Return the [X, Y] coordinate for the center point of the cell that contains the specified text.  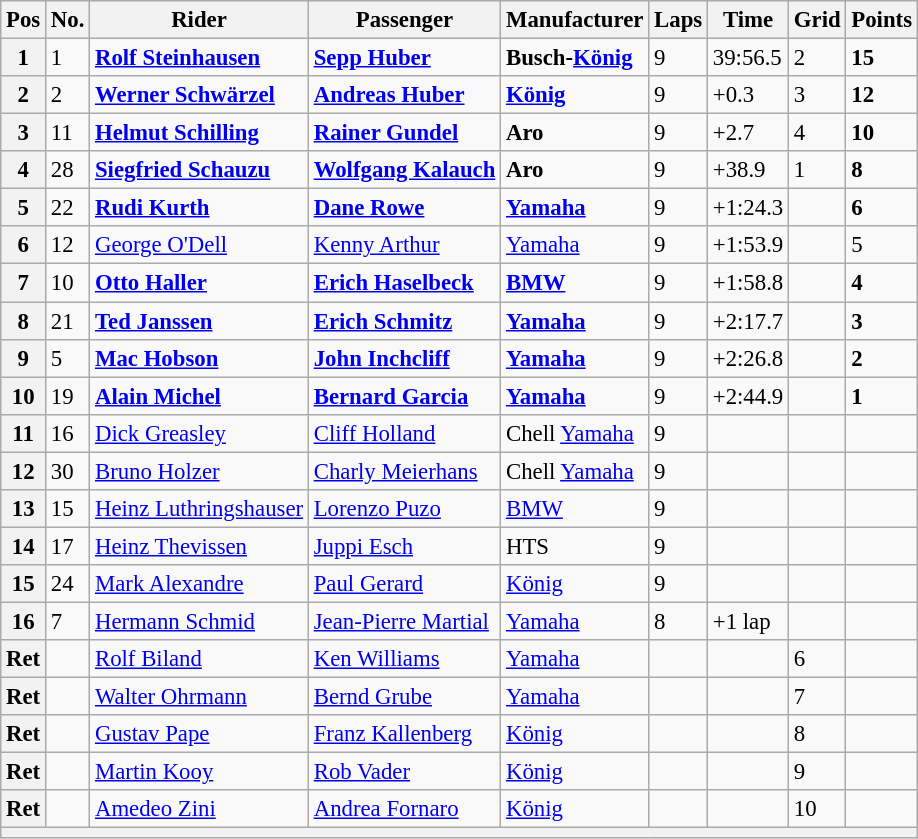
Rolf Biland [200, 659]
Bernd Grube [404, 697]
Cliff Holland [404, 433]
39:56.5 [748, 58]
+2:17.7 [748, 321]
Siegfried Schauzu [200, 170]
Rider [200, 20]
Werner Schwärzel [200, 95]
Heinz Thevissen [200, 546]
Hermann Schmid [200, 621]
+1:58.8 [748, 283]
Andreas Huber [404, 95]
Paul Gerard [404, 584]
Erich Haselbeck [404, 283]
Sepp Huber [404, 58]
Mark Alexandre [200, 584]
No. [68, 20]
Lorenzo Puzo [404, 509]
30 [68, 471]
28 [68, 170]
Wolfgang Kalauch [404, 170]
Rudi Kurth [200, 208]
Andrea Fornaro [404, 809]
24 [68, 584]
Alain Michel [200, 396]
Kenny Arthur [404, 245]
+1:24.3 [748, 208]
17 [68, 546]
13 [24, 509]
+1:53.9 [748, 245]
Time [748, 20]
Martin Kooy [200, 772]
Erich Schmitz [404, 321]
+2.7 [748, 133]
Bruno Holzer [200, 471]
John Inchcliff [404, 358]
Busch-König [575, 58]
19 [68, 396]
Grid [818, 20]
Manufacturer [575, 20]
+2:26.8 [748, 358]
Pos [24, 20]
Laps [678, 20]
Mac Hobson [200, 358]
Amedeo Zini [200, 809]
22 [68, 208]
Bernard Garcia [404, 396]
+38.9 [748, 170]
Rolf Steinhausen [200, 58]
Franz Kallenberg [404, 734]
Ted Janssen [200, 321]
+0.3 [748, 95]
Walter Ohrmann [200, 697]
Charly Meierhans [404, 471]
14 [24, 546]
Points [882, 20]
Juppi Esch [404, 546]
Passenger [404, 20]
+2:44.9 [748, 396]
+1 lap [748, 621]
Heinz Luthringshauser [200, 509]
Jean-Pierre Martial [404, 621]
Rob Vader [404, 772]
HTS [575, 546]
Ken Williams [404, 659]
Helmut Schilling [200, 133]
Dane Rowe [404, 208]
Gustav Pape [200, 734]
Rainer Gundel [404, 133]
Dick Greasley [200, 433]
21 [68, 321]
Otto Haller [200, 283]
George O'Dell [200, 245]
